Pinpoint the cell where the given text exists, returning its [x, y] midpoint coordinate. 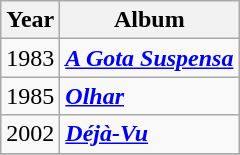
Olhar [150, 96]
Album [150, 20]
2002 [30, 134]
A Gota Suspensa [150, 58]
1983 [30, 58]
Year [30, 20]
Déjà-Vu [150, 134]
1985 [30, 96]
